Return the (X, Y) coordinate for the center point of the cell that contains the specified text.  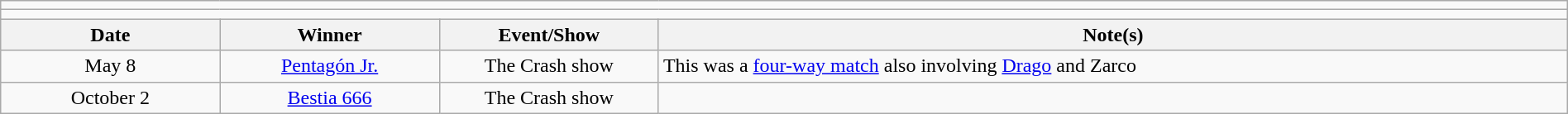
May 8 (111, 66)
Pentagón Jr. (329, 66)
October 2 (111, 97)
Winner (329, 35)
This was a four-way match also involving Drago and Zarco (1113, 66)
Bestia 666 (329, 97)
Date (111, 35)
Event/Show (549, 35)
Note(s) (1113, 35)
